Provide the (X, Y) coordinate of the cell's center where the given text is located.  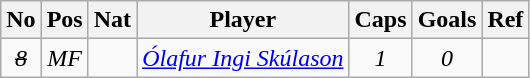
Goals (447, 20)
Ref (506, 20)
Nat (112, 20)
Caps (380, 20)
0 (447, 58)
1 (380, 58)
Pos (64, 20)
8 (21, 58)
No (21, 20)
Player (243, 20)
MF (64, 58)
Ólafur Ingi Skúlason (243, 58)
